Output the [x, y] coordinate of the center of the cell containing the given text.  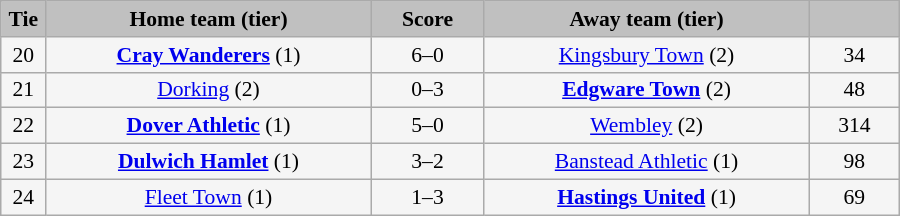
6–0 [427, 55]
34 [854, 55]
21 [24, 90]
20 [24, 55]
Away team (tier) [647, 19]
69 [854, 197]
0–3 [427, 90]
Wembley (2) [647, 126]
48 [854, 90]
Edgware Town (2) [647, 90]
Fleet Town (1) [209, 197]
5–0 [427, 126]
Home team (tier) [209, 19]
Tie [24, 19]
1–3 [427, 197]
Dulwich Hamlet (1) [209, 162]
Banstead Athletic (1) [647, 162]
Hastings United (1) [647, 197]
314 [854, 126]
Dover Athletic (1) [209, 126]
3–2 [427, 162]
98 [854, 162]
Cray Wanderers (1) [209, 55]
23 [24, 162]
Score [427, 19]
22 [24, 126]
Dorking (2) [209, 90]
Kingsbury Town (2) [647, 55]
24 [24, 197]
